Output the [X, Y] coordinate of the center of the cell containing the given text.  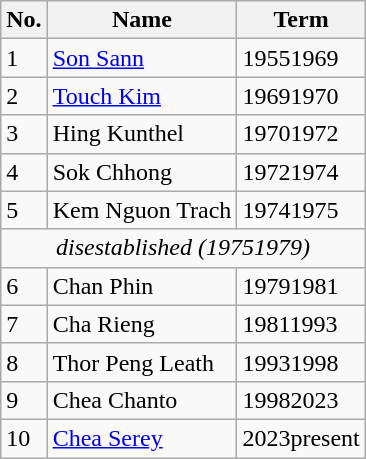
Sok Chhong [142, 172]
Son Sann [142, 58]
8 [24, 362]
Cha Rieng [142, 324]
19741975 [301, 210]
No. [24, 20]
19691970 [301, 96]
19721974 [301, 172]
Chea Serey [142, 438]
1 [24, 58]
Touch Kim [142, 96]
6 [24, 286]
5 [24, 210]
9 [24, 400]
Chan Phin [142, 286]
Name [142, 20]
4 [24, 172]
2 [24, 96]
19811993 [301, 324]
7 [24, 324]
19982023 [301, 400]
19551969 [301, 58]
19931998 [301, 362]
Chea Chanto [142, 400]
Term [301, 20]
3 [24, 134]
19701972 [301, 134]
disestablished (19751979) [183, 248]
Kem Nguon Trach [142, 210]
Hing Kunthel [142, 134]
Thor Peng Leath [142, 362]
2023present [301, 438]
10 [24, 438]
19791981 [301, 286]
